Determine the [x, y] coordinate at the center of the cell enclosing the given text.  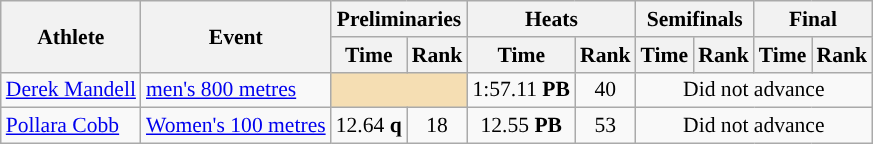
men's 800 metres [236, 90]
18 [438, 126]
Athlete [71, 36]
Final [813, 19]
Event [236, 36]
1:57.11 PB [521, 90]
Preliminaries [400, 19]
12.64 q [369, 126]
Derek Mandell [71, 90]
Women's 100 metres [236, 126]
53 [606, 126]
40 [606, 90]
Heats [551, 19]
Pollara Cobb [71, 126]
12.55 PB [521, 126]
Semifinals [695, 19]
